Provide the [X, Y] coordinate of the cell's center where the given text is located.  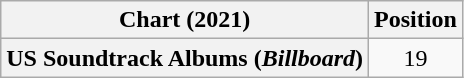
Position [416, 20]
19 [416, 58]
US Soundtrack Albums (Billboard) [185, 58]
Chart (2021) [185, 20]
